For the text-containing cell, return its midpoint in (x, y) coordinate format. 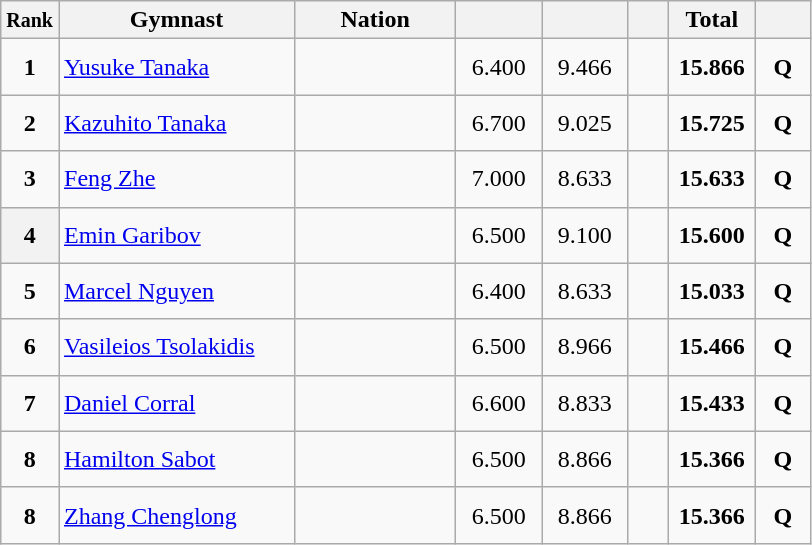
Rank (30, 20)
3 (30, 179)
15.466 (712, 347)
5 (30, 291)
6.700 (499, 123)
Gymnast (176, 20)
15.600 (712, 235)
8.833 (585, 403)
15.633 (712, 179)
8.966 (585, 347)
6.600 (499, 403)
15.725 (712, 123)
Zhang Chenglong (176, 515)
9.025 (585, 123)
Hamilton Sabot (176, 459)
Kazuhito Tanaka (176, 123)
Nation (376, 20)
Total (712, 20)
7 (30, 403)
Emin Garibov (176, 235)
4 (30, 235)
2 (30, 123)
9.466 (585, 67)
15.033 (712, 291)
15.866 (712, 67)
15.433 (712, 403)
7.000 (499, 179)
Yusuke Tanaka (176, 67)
9.100 (585, 235)
Daniel Corral (176, 403)
1 (30, 67)
Marcel Nguyen (176, 291)
Feng Zhe (176, 179)
Vasileios Tsolakidis (176, 347)
6 (30, 347)
